Output the (X, Y) coordinate of the center of the cell containing the given text.  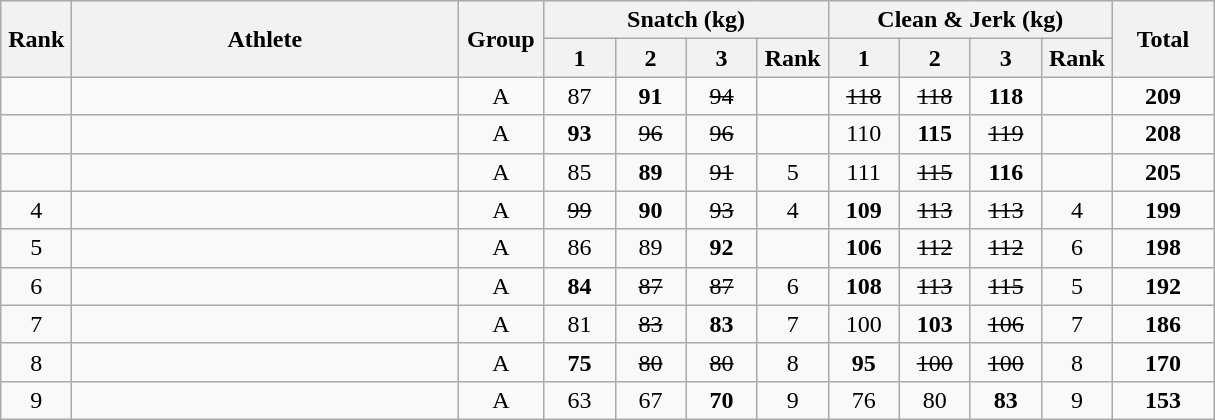
208 (1162, 134)
205 (1162, 172)
153 (1162, 400)
90 (650, 210)
103 (934, 324)
94 (722, 96)
Athlete (265, 39)
92 (722, 248)
Clean & Jerk (kg) (970, 20)
85 (580, 172)
116 (1006, 172)
209 (1162, 96)
84 (580, 286)
192 (1162, 286)
119 (1006, 134)
110 (864, 134)
199 (1162, 210)
86 (580, 248)
70 (722, 400)
109 (864, 210)
75 (580, 362)
186 (1162, 324)
Snatch (kg) (686, 20)
Total (1162, 39)
95 (864, 362)
99 (580, 210)
170 (1162, 362)
67 (650, 400)
111 (864, 172)
76 (864, 400)
63 (580, 400)
Group (501, 39)
81 (580, 324)
198 (1162, 248)
108 (864, 286)
